Detect which cell encompasses the target text, then output its [x, y] center coordinate. 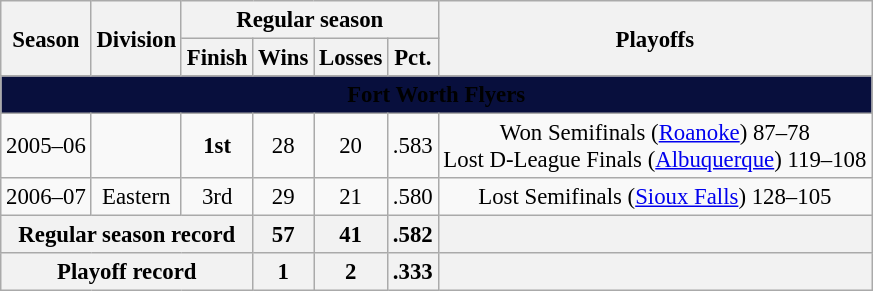
57 [284, 235]
2006–07 [46, 197]
Pct. [413, 58]
Season [46, 38]
Regular season record [127, 235]
Fort Worth Flyers [436, 95]
.580 [413, 197]
21 [351, 197]
Won Semifinals (Roanoke) 87–78Lost D-League Finals (Albuquerque) 119–108 [655, 146]
.583 [413, 146]
Finish [216, 58]
.582 [413, 235]
1st [216, 146]
Losses [351, 58]
28 [284, 146]
3rd [216, 197]
Division [136, 38]
Wins [284, 58]
Playoffs [655, 38]
Eastern [136, 197]
41 [351, 235]
20 [351, 146]
Regular season [310, 20]
29 [284, 197]
2005–06 [46, 146]
Lost Semifinals (Sioux Falls) 128–105 [655, 197]
